Return (x, y) of the center of cell containing provided text 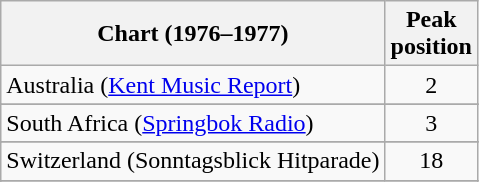
2 (431, 85)
18 (431, 161)
Switzerland (Sonntagsblick Hitparade) (193, 161)
South Africa (Springbok Radio) (193, 123)
Australia (Kent Music Report) (193, 85)
Chart (1976–1977) (193, 34)
Peakposition (431, 34)
3 (431, 123)
